Capture the cell that displays the provided text and extract its (x, y) central coordinate. 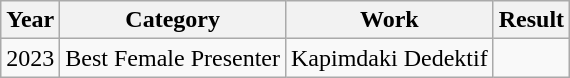
Work (389, 20)
Best Female Presenter (173, 58)
Kapimdaki Dedektif (389, 58)
Category (173, 20)
2023 (30, 58)
Result (531, 20)
Year (30, 20)
